Determine the [x, y] coordinate at the center of the cell enclosing the given text.  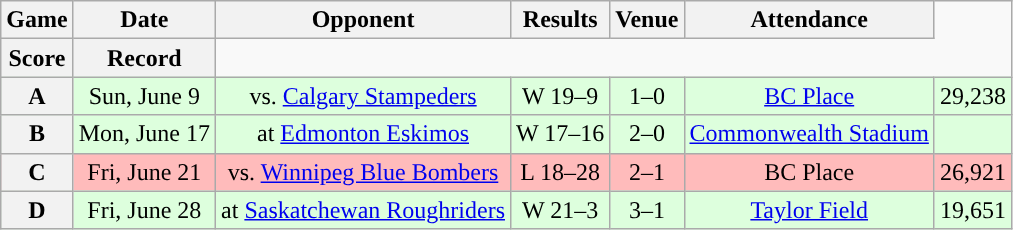
Opponent [364, 20]
at Edmonton Eskimos [364, 134]
Sun, June 9 [144, 96]
A [37, 96]
3–1 [647, 210]
at Saskatchewan Roughriders [364, 210]
L 18–28 [560, 172]
W 21–3 [560, 210]
Attendance [809, 20]
Date [144, 20]
Commonwealth Stadium [809, 134]
W 19–9 [560, 96]
19,651 [972, 210]
W 17–16 [560, 134]
26,921 [972, 172]
Mon, June 17 [144, 134]
Score [37, 58]
Results [560, 20]
Fri, June 21 [144, 172]
1–0 [647, 96]
2–0 [647, 134]
D [37, 210]
C [37, 172]
Venue [647, 20]
29,238 [972, 96]
Fri, June 28 [144, 210]
Game [37, 20]
Taylor Field [809, 210]
vs. Calgary Stampeders [364, 96]
B [37, 134]
2–1 [647, 172]
vs. Winnipeg Blue Bombers [364, 172]
Record [144, 58]
